Output the [x, y] coordinate of the center of the cell containing the given text.  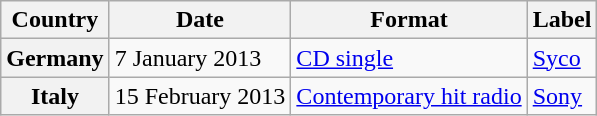
Italy [55, 96]
Contemporary hit radio [409, 96]
Syco [562, 58]
15 February 2013 [200, 96]
Sony [562, 96]
Germany [55, 58]
CD single [409, 58]
Country [55, 20]
Label [562, 20]
7 January 2013 [200, 58]
Format [409, 20]
Date [200, 20]
